For the text-containing cell, return its midpoint in (x, y) coordinate format. 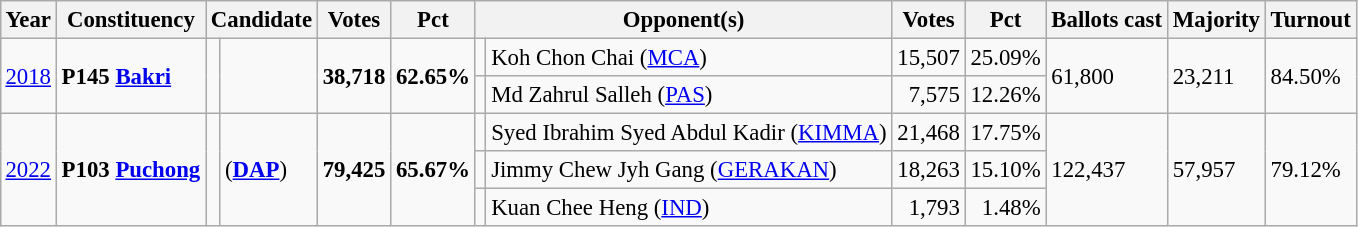
62.65% (434, 76)
17.75% (1006, 133)
15.10% (1006, 170)
Majority (1216, 20)
57,957 (1216, 170)
Jimmy Chew Jyh Gang (GERAKAN) (689, 170)
Syed Ibrahim Syed Abdul Kadir (KIMMA) (689, 133)
1,793 (928, 208)
Turnout (1310, 20)
Koh Chon Chai (MCA) (689, 57)
79,425 (354, 170)
15,507 (928, 57)
Candidate (262, 20)
18,263 (928, 170)
Kuan Chee Heng (IND) (689, 208)
61,800 (1106, 76)
65.67% (434, 170)
12.26% (1006, 95)
2018 (28, 76)
2022 (28, 170)
25.09% (1006, 57)
Ballots cast (1106, 20)
23,211 (1216, 76)
79.12% (1310, 170)
122,437 (1106, 170)
Opponent(s) (684, 20)
P145 Bakri (130, 76)
7,575 (928, 95)
P103 Puchong (130, 170)
1.48% (1006, 208)
84.50% (1310, 76)
Year (28, 20)
Constituency (130, 20)
38,718 (354, 76)
21,468 (928, 133)
(DAP) (269, 170)
Md Zahrul Salleh (PAS) (689, 95)
